Return the [x, y] coordinate for the center point of the cell that contains the specified text.  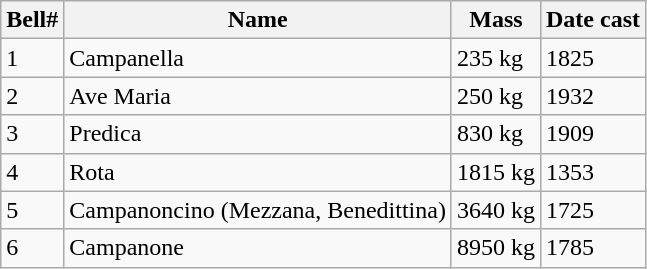
830 kg [496, 134]
Name [258, 20]
1932 [592, 96]
235 kg [496, 58]
4 [32, 172]
1815 kg [496, 172]
8950 kg [496, 248]
Campanone [258, 248]
Rota [258, 172]
Mass [496, 20]
Date cast [592, 20]
2 [32, 96]
6 [32, 248]
1 [32, 58]
1725 [592, 210]
Bell# [32, 20]
3 [32, 134]
Predica [258, 134]
1353 [592, 172]
Ave Maria [258, 96]
1825 [592, 58]
250 kg [496, 96]
Campanoncino (Mezzana, Benedittina) [258, 210]
Campanella [258, 58]
5 [32, 210]
1785 [592, 248]
3640 kg [496, 210]
1909 [592, 134]
